Identify which cell holds the provided text, then report its (x, y) central coordinate. 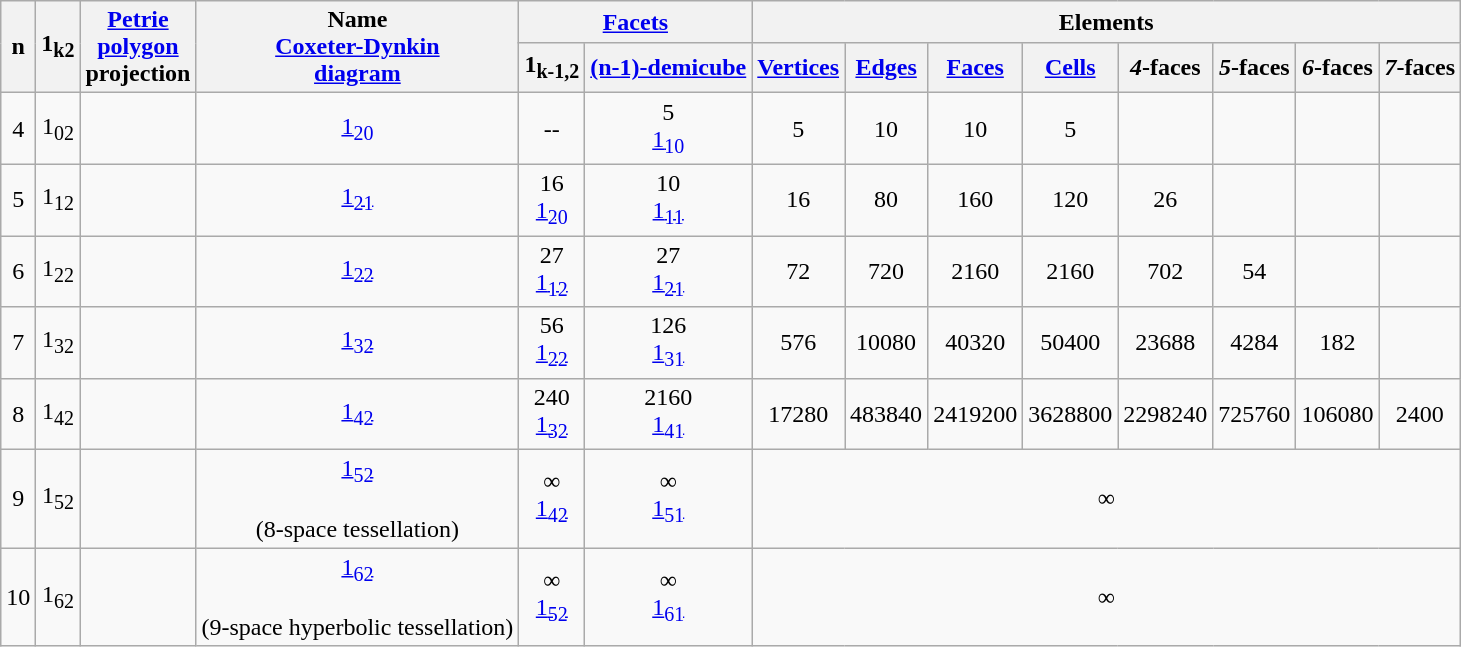
26 (1166, 200)
40320 (976, 342)
4284 (1254, 342)
2419200 (976, 414)
∞151 (668, 499)
6 (18, 272)
126131 (668, 342)
Cells (1070, 68)
∞142 (552, 499)
240132 (552, 414)
5110 (668, 128)
∞161 (668, 597)
50400 (1070, 342)
n (18, 47)
1k-1,2 (552, 68)
80 (886, 200)
702 (1166, 272)
152(8-space tessellation) (358, 499)
9 (18, 499)
121 (358, 200)
4 (18, 128)
182 (1338, 342)
Faces (976, 68)
106080 (1338, 414)
27121 (668, 272)
2400 (1420, 414)
112 (58, 200)
Petriepolygonprojection (138, 47)
152 (58, 499)
10111 (668, 200)
-- (552, 128)
2160141 (668, 414)
1k2 (58, 47)
17280 (798, 414)
102 (58, 128)
54 (1254, 272)
10080 (886, 342)
27112 (552, 272)
7-faces (1420, 68)
720 (886, 272)
∞152 (552, 597)
Vertices (798, 68)
162 (58, 597)
Facets (636, 22)
NameCoxeter-Dynkindiagram (358, 47)
3628800 (1070, 414)
725760 (1254, 414)
16 (798, 200)
576 (798, 342)
483840 (886, 414)
162(9-space hyperbolic tessellation) (358, 597)
16120 (552, 200)
160 (976, 200)
6-faces (1338, 68)
7 (18, 342)
5-faces (1254, 68)
(n-1)-demicube (668, 68)
56122 (552, 342)
8 (18, 414)
4-faces (1166, 68)
Elements (1106, 22)
72 (798, 272)
Edges (886, 68)
2298240 (1166, 414)
23688 (1166, 342)
